Return the [x, y] coordinate for the center point of the cell that contains the specified text.  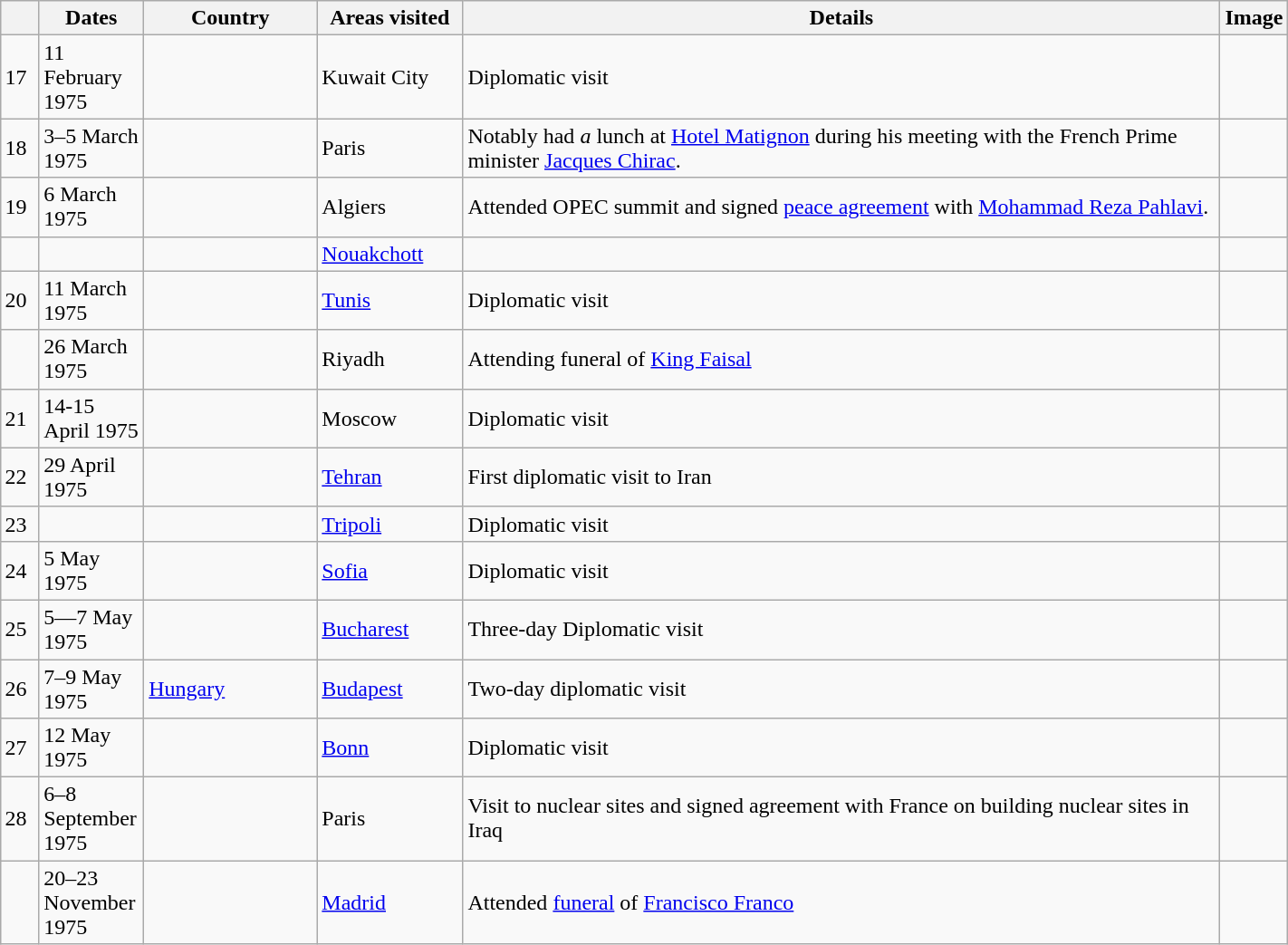
3–5 March 1975 [91, 149]
Tripoli [389, 524]
22 [20, 477]
Country [230, 18]
5 May 1975 [91, 571]
Riyadh [389, 359]
12 May 1975 [91, 748]
Attended funeral of Francisco Franco [841, 902]
Budapest [389, 689]
Areas visited [389, 18]
Visit to nuclear sites and signed agreement with France on building nuclear sites in Iraq [841, 819]
Bucharest [389, 629]
26 March 1975 [91, 359]
17 [20, 77]
23 [20, 524]
Madrid [389, 902]
29 April 1975 [91, 477]
Tehran [389, 477]
Attended OPEC summit and signed peace agreement with Mohammad Reza Pahlavi. [841, 207]
Three-day Diplomatic visit [841, 629]
Details [841, 18]
6–8 September 1975 [91, 819]
Nouakchott [389, 254]
First diplomatic visit to Iran [841, 477]
7–9 May 1975 [91, 689]
27 [20, 748]
Notably had a lunch at Hotel Matignon during his meeting with the French Prime minister Jacques Chirac. [841, 149]
24 [20, 571]
Moscow [389, 419]
Two-day diplomatic visit [841, 689]
Bonn [389, 748]
26 [20, 689]
Tunis [389, 301]
20–23 November 1975 [91, 902]
5—7 May 1975 [91, 629]
11 February 1975 [91, 77]
Sofia [389, 571]
25 [20, 629]
18 [20, 149]
21 [20, 419]
Algiers [389, 207]
20 [20, 301]
11 March 1975 [91, 301]
Image [1254, 18]
Attending funeral of King Faisal [841, 359]
Kuwait City [389, 77]
Hungary [230, 689]
6 March 1975 [91, 207]
28 [20, 819]
14-15 April 1975 [91, 419]
19 [20, 207]
Dates [91, 18]
